Scan for the cell matching the given text and deliver its (X, Y) coordinate at center. 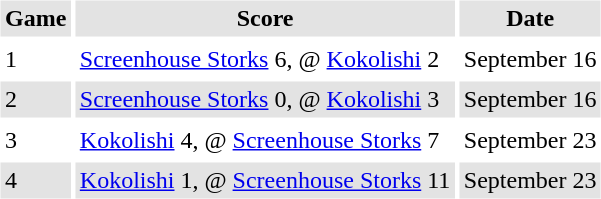
Screenhouse Storks 6, @ Kokolishi 2 (265, 59)
Date (530, 18)
Kokolishi 1, @ Screenhouse Storks 11 (265, 180)
Score (265, 18)
Screenhouse Storks 0, @ Kokolishi 3 (265, 100)
4 (35, 180)
Game (35, 18)
Kokolishi 4, @ Screenhouse Storks 7 (265, 140)
2 (35, 100)
1 (35, 59)
3 (35, 140)
